Determine the [X, Y] coordinate at the center of the cell enclosing the given text.  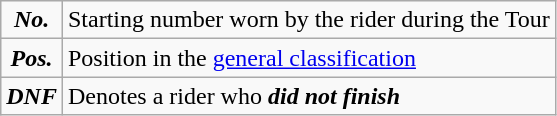
Starting number worn by the rider during the Tour [308, 20]
Denotes a rider who did not finish [308, 96]
Pos. [32, 58]
No. [32, 20]
DNF [32, 96]
Position in the general classification [308, 58]
